Scan for the cell matching the given text and deliver its [x, y] coordinate at center. 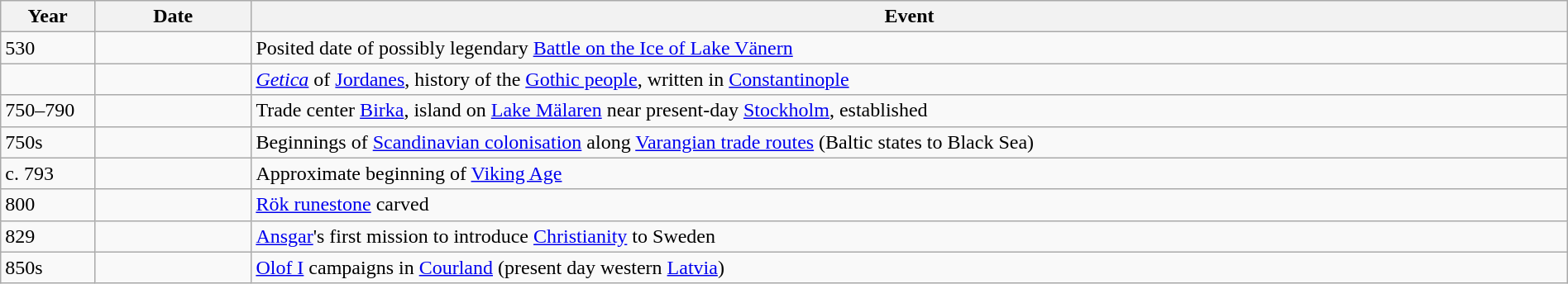
Posited date of possibly legendary Battle on the Ice of Lake Vänern [910, 48]
750–790 [48, 111]
Date [172, 17]
800 [48, 205]
829 [48, 236]
Rök runestone carved [910, 205]
Trade center Birka, island on Lake Mälaren near present-day Stockholm, established [910, 111]
Event [910, 17]
c. 793 [48, 173]
Approximate beginning of Viking Age [910, 173]
850s [48, 267]
Beginnings of Scandinavian colonisation along Varangian trade routes (Baltic states to Black Sea) [910, 142]
530 [48, 48]
Year [48, 17]
750s [48, 142]
Getica of Jordanes, history of the Gothic people, written in Constantinople [910, 79]
Ansgar's first mission to introduce Christianity to Sweden [910, 236]
Olof I campaigns in Courland (present day western Latvia) [910, 267]
